Return the (X, Y) coordinate for the center point of the cell that contains the specified text.  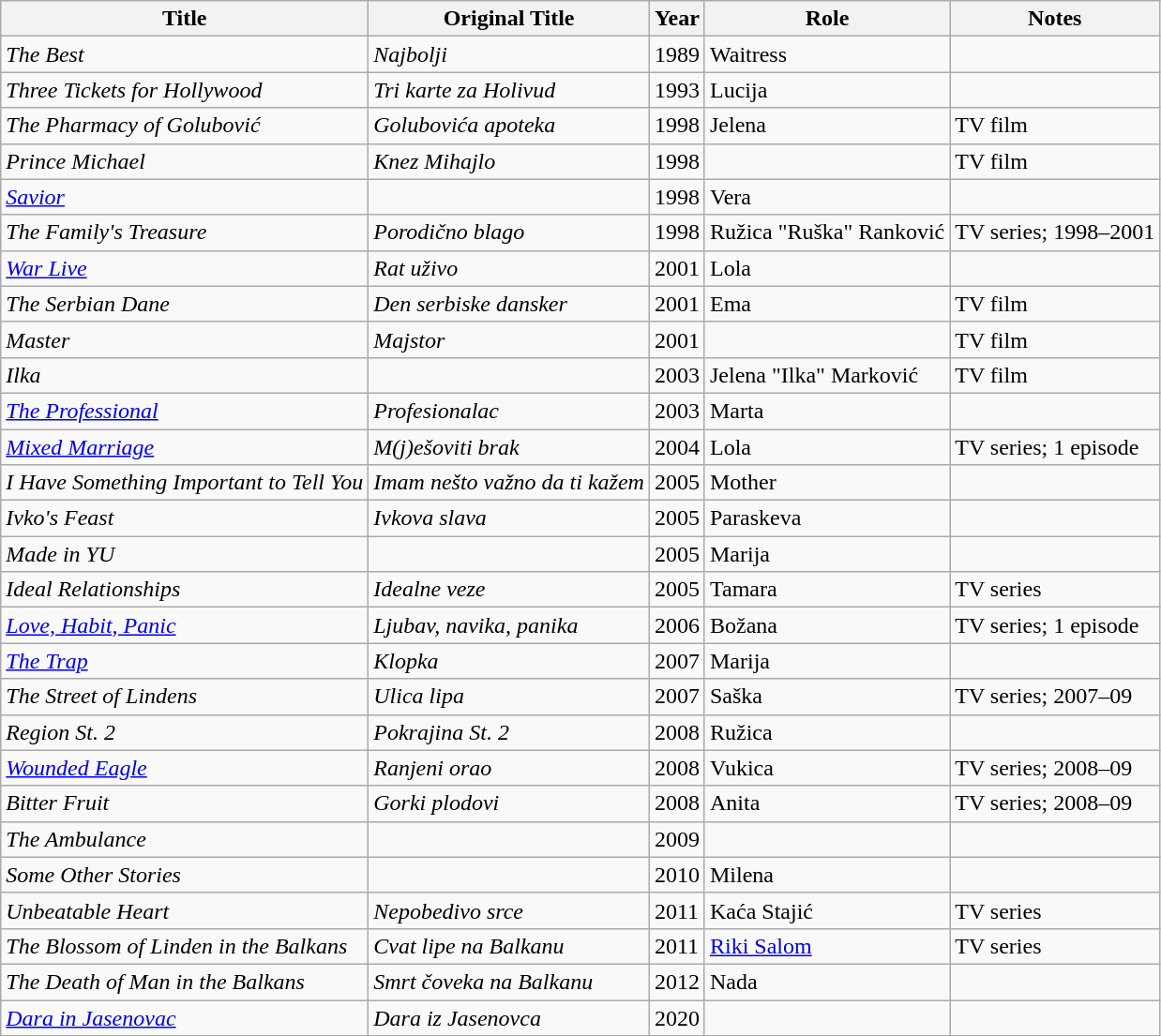
The Trap (185, 661)
Božana (827, 625)
Dara iz Jasenovca (509, 1017)
Region St. 2 (185, 732)
2010 (677, 875)
The Family's Treasure (185, 233)
Role (827, 19)
I Have Something Important to Tell You (185, 483)
Marta (827, 411)
Mother (827, 483)
Ema (827, 304)
The Blossom of Linden in the Balkans (185, 946)
Ivkova slava (509, 518)
Unbeatable Heart (185, 910)
Ljubav, navika, panika (509, 625)
Ranjeni orao (509, 768)
1993 (677, 90)
2020 (677, 1017)
Waitress (827, 54)
Porodično blago (509, 233)
Tri karte za Holivud (509, 90)
TV series; 1998–2001 (1055, 233)
The Serbian Dane (185, 304)
Dara in Jasenovac (185, 1017)
2004 (677, 447)
Imam nešto važno da ti kažem (509, 483)
Ulica lipa (509, 697)
Anita (827, 803)
Ružica (827, 732)
Tamara (827, 590)
Original Title (509, 19)
Ideal Relationships (185, 590)
Lucija (827, 90)
The Pharmacy of Golubović (185, 126)
The Death of Man in the Balkans (185, 982)
Nada (827, 982)
Savior (185, 197)
Love, Habit, Panic (185, 625)
2012 (677, 982)
Smrt čoveka na Balkanu (509, 982)
The Street of Lindens (185, 697)
TV series; 2007–09 (1055, 697)
M(j)ešoviti brak (509, 447)
War Live (185, 268)
Title (185, 19)
Golubovića apoteka (509, 126)
Wounded Eagle (185, 768)
Ružica "Ruška" Ranković (827, 233)
Cvat lipe na Balkanu (509, 946)
Najbolji (509, 54)
Knez Mihajlo (509, 161)
Mixed Marriage (185, 447)
Jelena "Ilka" Marković (827, 375)
Notes (1055, 19)
Riki Salom (827, 946)
Jelena (827, 126)
The Best (185, 54)
Made in YU (185, 554)
Prince Michael (185, 161)
Klopka (509, 661)
Nepobedivo srce (509, 910)
Three Tickets for Hollywood (185, 90)
Ilka (185, 375)
Ivko's Feast (185, 518)
Kaća Stajić (827, 910)
Pokrajina St. 2 (509, 732)
Vukica (827, 768)
Master (185, 339)
Majstor (509, 339)
Gorki plodovi (509, 803)
Idealne veze (509, 590)
Some Other Stories (185, 875)
Vera (827, 197)
Bitter Fruit (185, 803)
Saška (827, 697)
Rat uživo (509, 268)
Profesionalac (509, 411)
The Ambulance (185, 839)
1989 (677, 54)
Paraskeva (827, 518)
Milena (827, 875)
Year (677, 19)
2009 (677, 839)
The Professional (185, 411)
2006 (677, 625)
Den serbiske dansker (509, 304)
